Search for the cell housing the specified text and yield its (x, y) center coordinate. 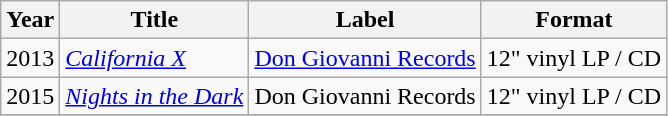
2015 (30, 96)
Nights in the Dark (154, 96)
Label (365, 20)
2013 (30, 58)
Format (574, 20)
California X (154, 58)
Title (154, 20)
Year (30, 20)
